Extract the (x, y) coordinate from the center of the cell holding the provided text.  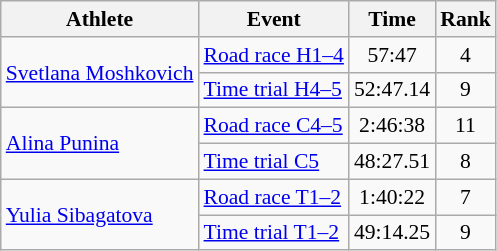
Yulia Sibagatova (100, 214)
48:27.51 (392, 162)
52:47.14 (392, 90)
1:40:22 (392, 197)
49:14.25 (392, 233)
Alina Punina (100, 144)
Rank (466, 19)
11 (466, 126)
Svetlana Moshkovich (100, 72)
Time (392, 19)
Event (274, 19)
Road race T1–2 (274, 197)
2:46:38 (392, 126)
Time trial T1–2 (274, 233)
Road race C4–5 (274, 126)
8 (466, 162)
Time trial C5 (274, 162)
7 (466, 197)
Time trial H4–5 (274, 90)
57:47 (392, 55)
Road race H1–4 (274, 55)
Athlete (100, 19)
4 (466, 55)
